Locate the cell with the specified text and output its [X, Y] center coordinate. 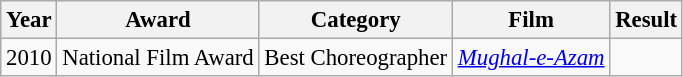
Category [356, 20]
2010 [29, 58]
Film [530, 20]
Result [646, 20]
Best Choreographer [356, 58]
Year [29, 20]
National Film Award [158, 58]
Award [158, 20]
Mughal-e-Azam [530, 58]
